Locate the cell with the specified text and output its [X, Y] center coordinate. 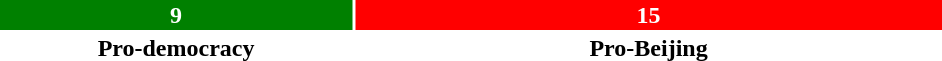
15 [648, 15]
9 [176, 15]
